Search for the cell housing the specified text and yield its (x, y) center coordinate. 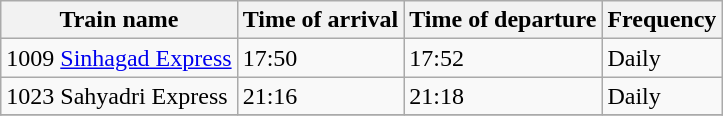
17:52 (503, 58)
17:50 (320, 58)
Time of departure (503, 20)
21:18 (503, 96)
1009 Sinhagad Express (119, 58)
Train name (119, 20)
1023 Sahyadri Express (119, 96)
Time of arrival (320, 20)
Frequency (662, 20)
21:16 (320, 96)
